Locate the cell with the specified text and output its (X, Y) center coordinate. 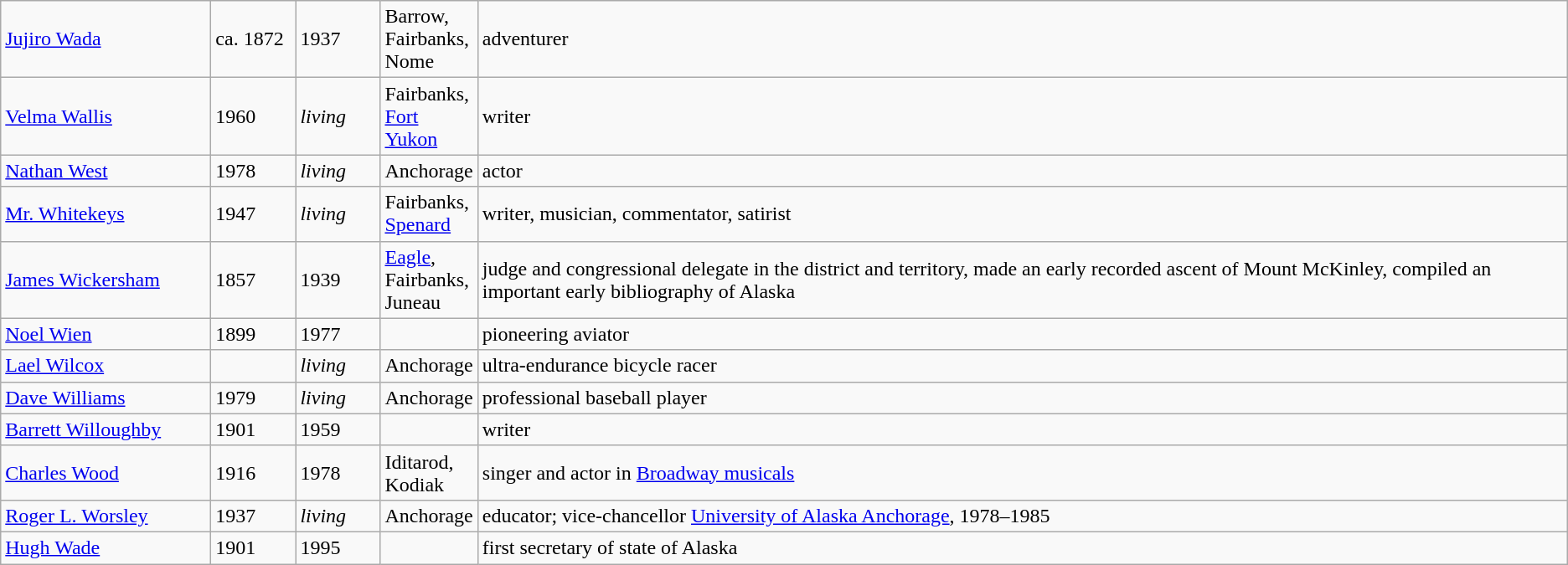
Jujiro Wada (106, 39)
1857 (253, 280)
ca. 1872 (253, 39)
1959 (338, 429)
James Wickersham (106, 280)
Iditarod, Kodiak (429, 472)
1899 (253, 334)
Fairbanks, Fort Yukon (429, 116)
Charles Wood (106, 472)
Barrett Willoughby (106, 429)
Nathan West (106, 171)
Noel Wien (106, 334)
1947 (253, 214)
1916 (253, 472)
Lael Wilcox (106, 366)
1960 (253, 116)
professional baseball player (1022, 398)
ultra-endurance bicycle racer (1022, 366)
writer, musician, commentator, satirist (1022, 214)
Mr. Whitekeys (106, 214)
pioneering aviator (1022, 334)
Roger L. Worsley (106, 516)
1995 (338, 547)
Hugh Wade (106, 547)
1939 (338, 280)
Eagle, Fairbanks, Juneau (429, 280)
1977 (338, 334)
singer and actor in Broadway musicals (1022, 472)
educator; vice-chancellor University of Alaska Anchorage, 1978–1985 (1022, 516)
Dave Williams (106, 398)
Fairbanks, Spenard (429, 214)
1979 (253, 398)
actor (1022, 171)
Barrow, Fairbanks, Nome (429, 39)
Velma Wallis (106, 116)
first secretary of state of Alaska (1022, 547)
adventurer (1022, 39)
